Determine the [x, y] coordinate at the center of the cell enclosing the given text.  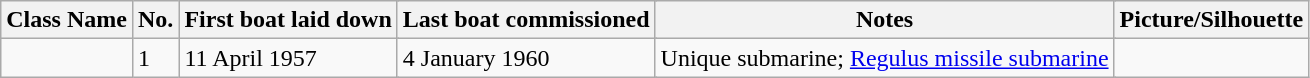
Last boat commissioned [526, 20]
Unique submarine; Regulus missile submarine [884, 58]
4 January 1960 [526, 58]
Picture/Silhouette [1212, 20]
Class Name [67, 20]
No. [155, 20]
11 April 1957 [288, 58]
First boat laid down [288, 20]
Notes [884, 20]
1 [155, 58]
